Return the [x, y] coordinate for the center point of the cell that contains the specified text.  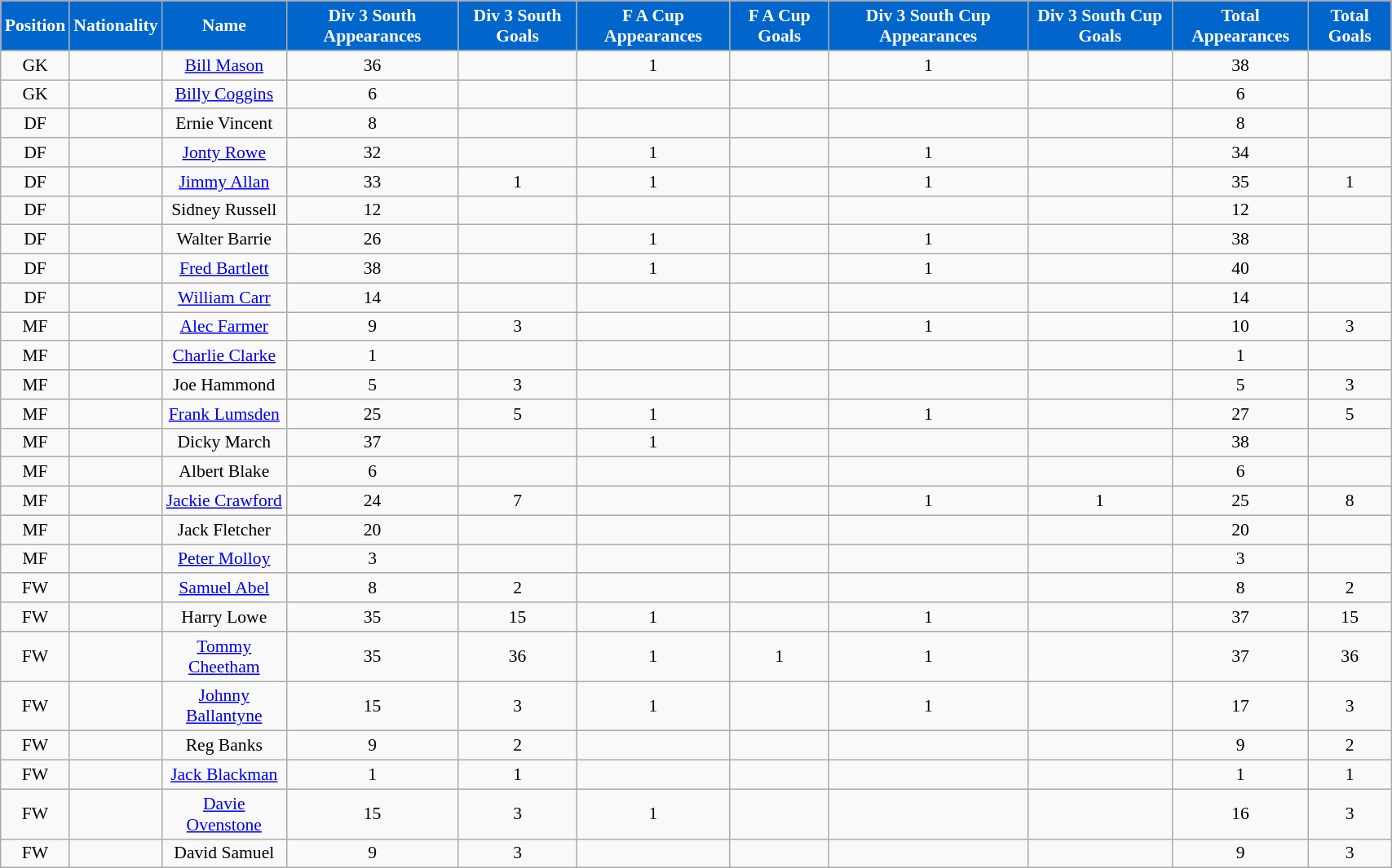
40 [1241, 269]
Johnny Ballantyne [225, 706]
Tommy Cheetham [225, 657]
24 [372, 501]
Peter Molloy [225, 559]
Ernie Vincent [225, 124]
Sidney Russell [225, 210]
Joe Hammond [225, 385]
David Samuel [225, 853]
Charlie Clarke [225, 356]
Walter Barrie [225, 240]
Nationality [116, 26]
Jack Fletcher [225, 530]
Div 3 South Cup Appearances [928, 26]
F A Cup Appearances [653, 26]
William Carr [225, 297]
Jimmy Allan [225, 182]
Bill Mason [225, 65]
Fred Bartlett [225, 269]
Jackie Crawford [225, 501]
Alec Farmer [225, 327]
Name [225, 26]
Reg Banks [225, 746]
Position [35, 26]
Total Goals [1350, 26]
7 [517, 501]
F A Cup Goals [780, 26]
Samuel Abel [225, 588]
Div 3 South Appearances [372, 26]
Jonty Rowe [225, 152]
16 [1241, 813]
27 [1241, 414]
Harry Lowe [225, 617]
Albert Blake [225, 472]
Total Appearances [1241, 26]
33 [372, 182]
17 [1241, 706]
Billy Coggins [225, 95]
Davie Ovenstone [225, 813]
Jack Blackman [225, 775]
34 [1241, 152]
Div 3 South Goals [517, 26]
26 [372, 240]
10 [1241, 327]
Dicky March [225, 443]
Frank Lumsden [225, 414]
Div 3 South Cup Goals [1100, 26]
32 [372, 152]
